From the cell containing the given text, extract its center point as [x, y] coordinate. 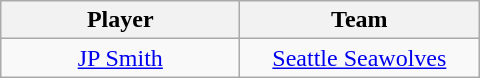
Player [120, 20]
Seattle Seawolves [360, 58]
Team [360, 20]
JP Smith [120, 58]
